Determine the (X, Y) coordinate at the center of the cell enclosing the given text.  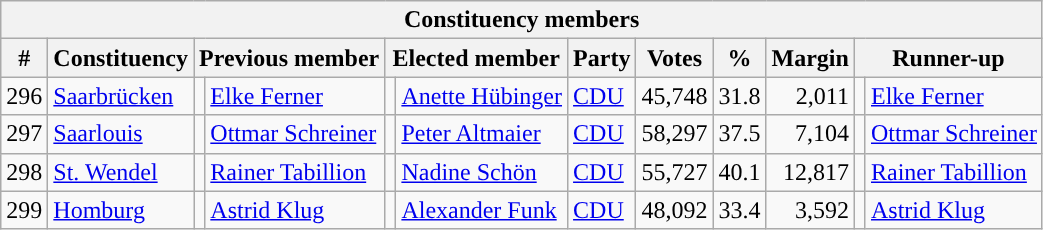
Constituency (121, 58)
Party (602, 58)
Runner-up (948, 58)
% (740, 58)
3,592 (810, 210)
55,727 (674, 172)
Nadine Schön (482, 172)
299 (24, 210)
Constituency members (522, 20)
Saarlouis (121, 134)
37.5 (740, 134)
48,092 (674, 210)
7,104 (810, 134)
Previous member (290, 58)
Peter Altmaier (482, 134)
58,297 (674, 134)
296 (24, 96)
Elected member (476, 58)
297 (24, 134)
45,748 (674, 96)
40.1 (740, 172)
298 (24, 172)
Anette Hübinger (482, 96)
Alexander Funk (482, 210)
Homburg (121, 210)
Votes (674, 58)
31.8 (740, 96)
Saarbrücken (121, 96)
# (24, 58)
2,011 (810, 96)
St. Wendel (121, 172)
12,817 (810, 172)
33.4 (740, 210)
Margin (810, 58)
